Detect which cell encompasses the target text, then output its (x, y) center coordinate. 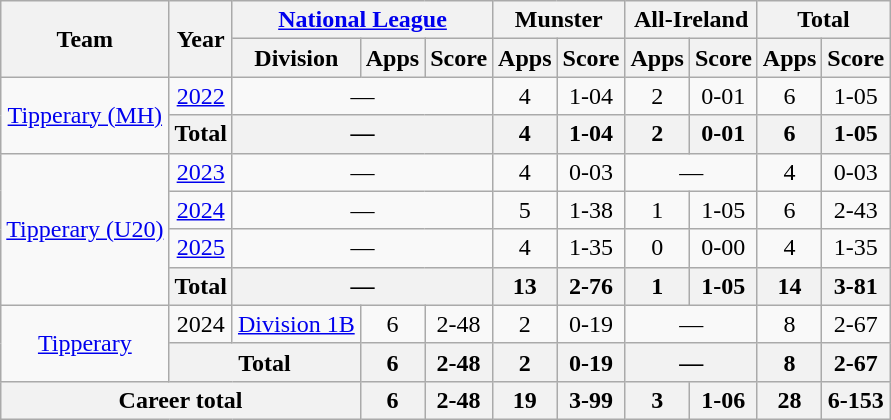
All-Ireland (691, 20)
2-43 (856, 210)
1-06 (723, 400)
19 (525, 400)
5 (525, 210)
6-153 (856, 400)
2023 (201, 172)
1-38 (591, 210)
3-99 (591, 400)
28 (789, 400)
National League (362, 20)
14 (789, 286)
Team (85, 39)
Division 1B (296, 324)
3-81 (856, 286)
3 (657, 400)
Tipperary (U20) (85, 229)
2025 (201, 248)
0 (657, 248)
13 (525, 286)
Munster (559, 20)
Year (201, 39)
2022 (201, 96)
2-76 (591, 286)
Career total (180, 400)
0-00 (723, 248)
Tipperary (MH) (85, 115)
Division (296, 58)
Tipperary (85, 343)
